Capture the cell that displays the provided text and extract its [x, y] central coordinate. 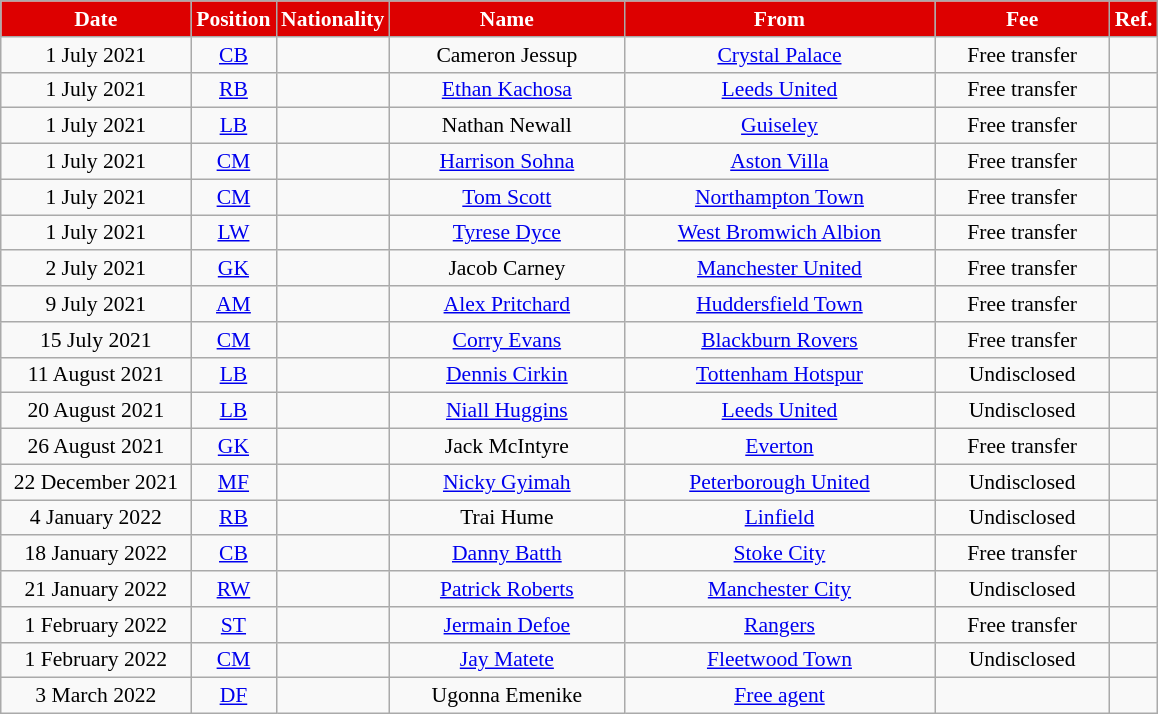
21 January 2022 [96, 589]
9 July 2021 [96, 304]
AM [234, 304]
Harrison Sohna [506, 162]
LW [234, 233]
4 January 2022 [96, 518]
Cameron Jessup [506, 55]
Tottenham Hotspur [779, 375]
Date [96, 19]
From [779, 19]
Niall Huggins [506, 411]
Danny Batth [506, 554]
Crystal Palace [779, 55]
ST [234, 625]
Aston Villa [779, 162]
Everton [779, 447]
Guiseley [779, 126]
Fleetwood Town [779, 660]
Manchester United [779, 269]
Stoke City [779, 554]
Blackburn Rovers [779, 340]
Tyrese Dyce [506, 233]
Northampton Town [779, 197]
Nicky Gyimah [506, 482]
Nathan Newall [506, 126]
Rangers [779, 625]
Dennis Cirkin [506, 375]
Trai Hume [506, 518]
Alex Pritchard [506, 304]
MF [234, 482]
Tom Scott [506, 197]
Ugonna Emenike [506, 696]
Nationality [332, 19]
Position [234, 19]
22 December 2021 [96, 482]
Linfield [779, 518]
Corry Evans [506, 340]
Ref. [1134, 19]
DF [234, 696]
Jay Matete [506, 660]
Jacob Carney [506, 269]
Name [506, 19]
Manchester City [779, 589]
Fee [1022, 19]
Patrick Roberts [506, 589]
11 August 2021 [96, 375]
26 August 2021 [96, 447]
Ethan Kachosa [506, 90]
Huddersfield Town [779, 304]
2 July 2021 [96, 269]
Free agent [779, 696]
RW [234, 589]
West Bromwich Albion [779, 233]
20 August 2021 [96, 411]
Jermain Defoe [506, 625]
Peterborough United [779, 482]
15 July 2021 [96, 340]
Jack McIntyre [506, 447]
18 January 2022 [96, 554]
3 March 2022 [96, 696]
